Return (x, y) of the center of cell containing provided text 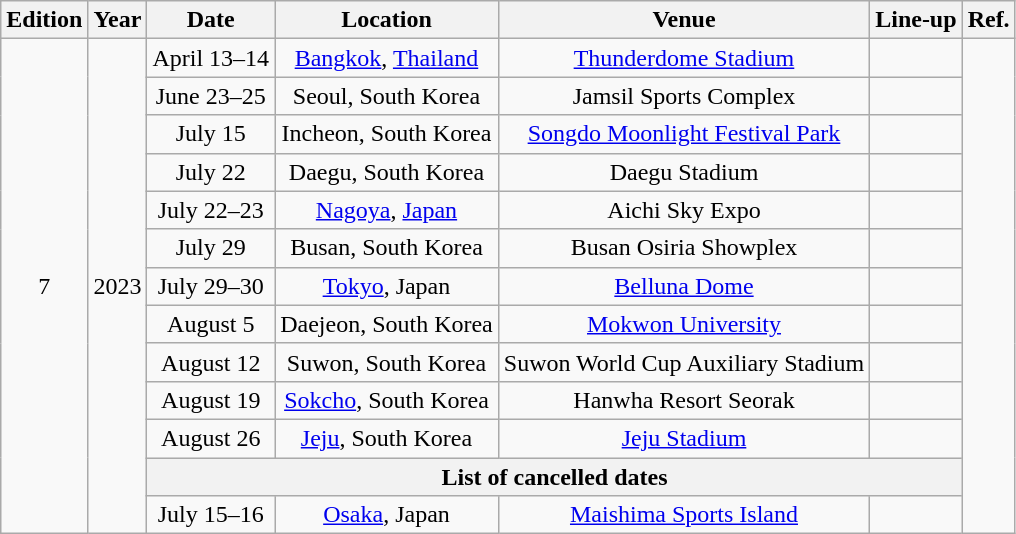
Tokyo, Japan (387, 286)
Location (387, 20)
July 29–30 (211, 286)
Year (118, 20)
Busan, South Korea (387, 248)
Mokwon University (684, 324)
Edition (44, 20)
July 15–16 (211, 515)
Busan Osiria Showplex (684, 248)
Daejeon, South Korea (387, 324)
Jeju, South Korea (387, 438)
Songdo Moonlight Festival Park (684, 134)
August 5 (211, 324)
Thunderdome Stadium (684, 58)
Aichi Sky Expo (684, 210)
Suwon, South Korea (387, 362)
2023 (118, 286)
Hanwha Resort Seorak (684, 400)
Suwon World Cup Auxiliary Stadium (684, 362)
Maishima Sports Island (684, 515)
Venue (684, 20)
Seoul, South Korea (387, 96)
Ref. (988, 20)
Jeju Stadium (684, 438)
July 29 (211, 248)
June 23–25 (211, 96)
Date (211, 20)
Belluna Dome (684, 286)
July 22–23 (211, 210)
July 15 (211, 134)
Sokcho, South Korea (387, 400)
Osaka, Japan (387, 515)
7 (44, 286)
August 19 (211, 400)
List of cancelled dates (554, 477)
Jamsil Sports Complex (684, 96)
Line-up (916, 20)
August 26 (211, 438)
Nagoya, Japan (387, 210)
Incheon, South Korea (387, 134)
April 13–14 (211, 58)
Daegu Stadium (684, 172)
Bangkok, Thailand (387, 58)
July 22 (211, 172)
Daegu, South Korea (387, 172)
August 12 (211, 362)
